Identify which cell holds the provided text, then report its [x, y] central coordinate. 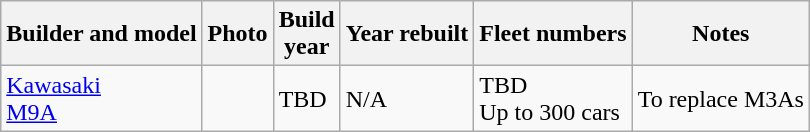
KawasakiM9A [102, 98]
TBDUp to 300 cars [553, 98]
To replace M3As [720, 98]
Buildyear [306, 34]
Fleet numbers [553, 34]
N/A [407, 98]
Builder and model [102, 34]
Year rebuilt [407, 34]
Photo [238, 34]
Notes [720, 34]
TBD [306, 98]
